Search for the cell housing the specified text and yield its (X, Y) center coordinate. 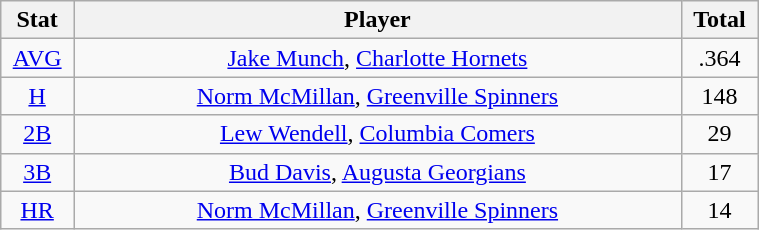
H (38, 96)
.364 (719, 58)
2B (38, 134)
17 (719, 172)
29 (719, 134)
Bud Davis, Augusta Georgians (378, 172)
14 (719, 210)
3B (38, 172)
148 (719, 96)
Player (378, 20)
AVG (38, 58)
Jake Munch, Charlotte Hornets (378, 58)
Total (719, 20)
Lew Wendell, Columbia Comers (378, 134)
Stat (38, 20)
HR (38, 210)
